Return the [x, y] coordinate for the center point of the cell that contains the specified text.  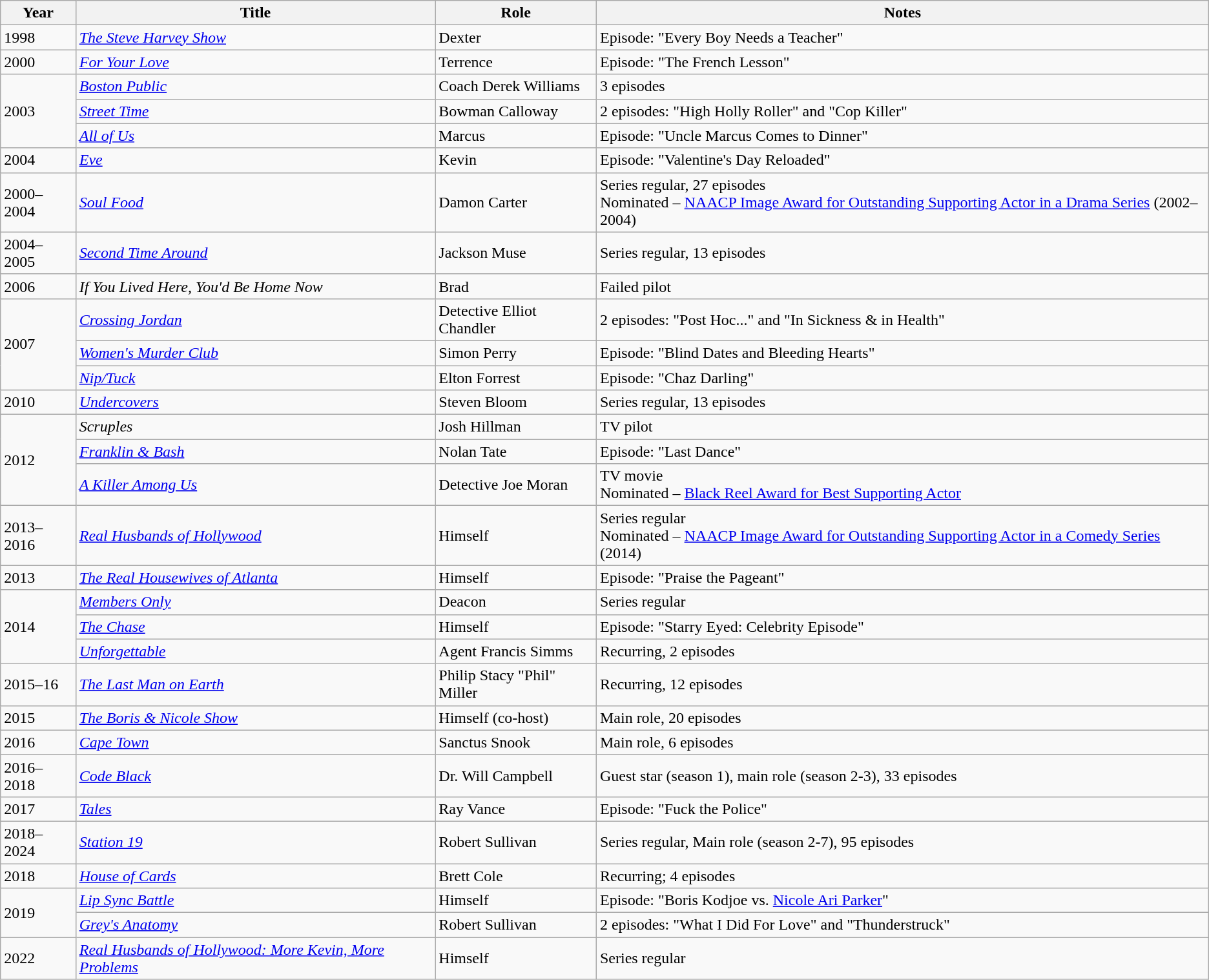
2 episodes: "High Holly Roller" and "Cop Killer" [902, 111]
2016 [38, 742]
Dr. Will Campbell [516, 775]
Boston Public [256, 87]
TV pilot [902, 427]
Terrence [516, 62]
Members Only [256, 602]
Series regular, 27 episodesNominated – NAACP Image Award for Outstanding Supporting Actor in a Drama Series (2002–2004) [902, 202]
Kevin [516, 160]
Episode: "Valentine's Day Reloaded" [902, 160]
The Chase [256, 627]
2004–2005 [38, 253]
A Killer Among Us [256, 485]
Role [516, 13]
Scruples [256, 427]
Ray Vance [516, 809]
Unforgettable [256, 651]
2015 [38, 718]
Episode: "The French Lesson" [902, 62]
Station 19 [256, 842]
2 episodes: "What I Did For Love" and "Thunderstruck" [902, 925]
2006 [38, 286]
Philip Stacy "Phil" Miller [516, 685]
Recurring, 12 episodes [902, 685]
Women's Murder Club [256, 353]
2000–2004 [38, 202]
Deacon [516, 602]
2004 [38, 160]
Series regular, Main role (season 2-7), 95 episodes [902, 842]
Josh Hillman [516, 427]
Title [256, 13]
Notes [902, 13]
1998 [38, 37]
2018–2024 [38, 842]
Failed pilot [902, 286]
Eve [256, 160]
Brett Cole [516, 875]
2 episodes: "Post Hoc..." and "In Sickness & in Health" [902, 319]
Real Husbands of Hollywood: More Kevin, More Problems [256, 959]
All of Us [256, 136]
Main role, 6 episodes [902, 742]
2018 [38, 875]
Tales [256, 809]
Cape Town [256, 742]
Soul Food [256, 202]
Damon Carter [516, 202]
Recurring; 4 episodes [902, 875]
Detective Joe Moran [516, 485]
Franklin & Bash [256, 452]
2019 [38, 913]
Guest star (season 1), main role (season 2-3), 33 episodes [902, 775]
2013 [38, 578]
2016–2018 [38, 775]
2022 [38, 959]
Real Husbands of Hollywood [256, 536]
Main role, 20 episodes [902, 718]
Grey's Anatomy [256, 925]
If You Lived Here, You'd Be Home Now [256, 286]
The Steve Harvey Show [256, 37]
Nolan Tate [516, 452]
House of Cards [256, 875]
Recurring, 2 episodes [902, 651]
Jackson Muse [516, 253]
Episode: "Starry Eyed: Celebrity Episode" [902, 627]
Dexter [516, 37]
Episode: "Last Dance" [902, 452]
Bowman Calloway [516, 111]
Episode: "Praise the Pageant" [902, 578]
2003 [38, 111]
Marcus [516, 136]
Sanctus Snook [516, 742]
Episode: "Fuck the Police" [902, 809]
2012 [38, 460]
Elton Forrest [516, 378]
2013–2016 [38, 536]
Brad [516, 286]
2000 [38, 62]
Second Time Around [256, 253]
Series regularNominated – NAACP Image Award for Outstanding Supporting Actor in a Comedy Series (2014) [902, 536]
2015–16 [38, 685]
Episode: "Chaz Darling" [902, 378]
The Last Man on Earth [256, 685]
Episode: "Every Boy Needs a Teacher" [902, 37]
Street Time [256, 111]
Coach Derek Williams [516, 87]
Undercovers [256, 402]
Episode: "Blind Dates and Bleeding Hearts" [902, 353]
Nip/Tuck [256, 378]
Code Black [256, 775]
2007 [38, 344]
Lip Sync Battle [256, 901]
Crossing Jordan [256, 319]
3 episodes [902, 87]
2014 [38, 627]
2010 [38, 402]
Detective Elliot Chandler [516, 319]
Simon Perry [516, 353]
TV movieNominated – Black Reel Award for Best Supporting Actor [902, 485]
Episode: "Boris Kodjoe vs. Nicole Ari Parker" [902, 901]
Steven Bloom [516, 402]
For Your Love [256, 62]
Himself (co-host) [516, 718]
Year [38, 13]
2017 [38, 809]
The Boris & Nicole Show [256, 718]
Episode: "Uncle Marcus Comes to Dinner" [902, 136]
The Real Housewives of Atlanta [256, 578]
Agent Francis Simms [516, 651]
